Provide the [x, y] coordinate of the cell's center where the given text is located.  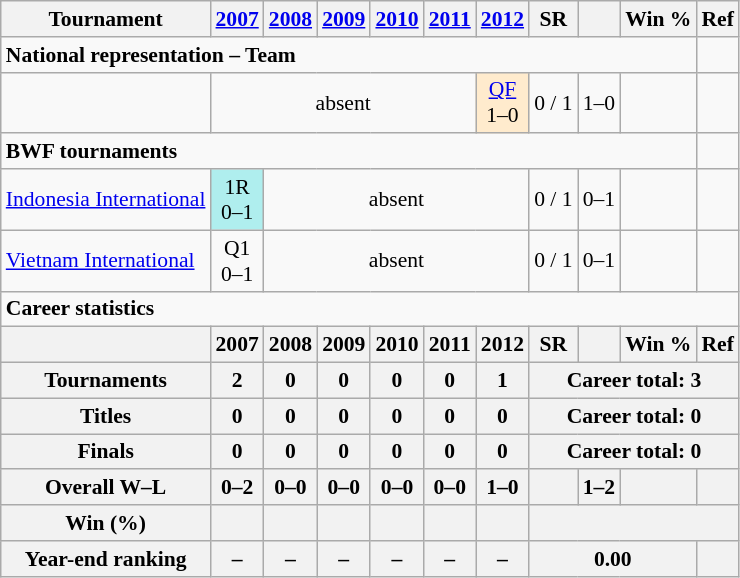
Win (%) [106, 523]
Titles [106, 416]
1R0–1 [236, 200]
0.00 [612, 559]
Career statistics [370, 309]
0–2 [236, 488]
QF1–0 [502, 102]
1 [502, 381]
Indonesia International [106, 200]
Q10–1 [236, 260]
1–2 [600, 488]
Career total: 3 [634, 381]
Finals [106, 452]
Tournament [106, 19]
BWF tournaments [349, 152]
2 [236, 381]
Year-end ranking [106, 559]
Tournaments [106, 381]
Vietnam International [106, 260]
Overall W–L [106, 488]
National representation – Team [349, 55]
